Identify which cell holds the provided text, then report its [X, Y] central coordinate. 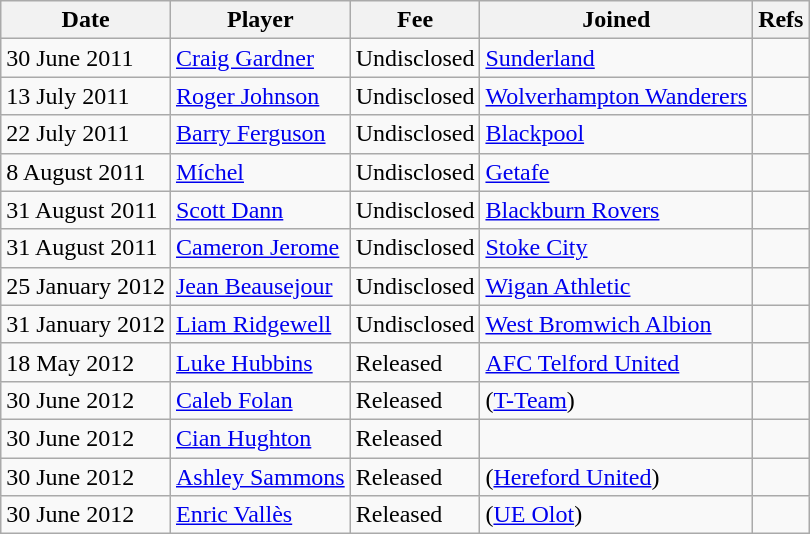
Enric Vallès [260, 515]
22 July 2011 [86, 134]
(UE Olot) [616, 515]
Wigan Athletic [616, 286]
Blackpool [616, 134]
Ashley Sammons [260, 477]
Barry Ferguson [260, 134]
(Hereford United) [616, 477]
Cameron Jerome [260, 248]
Stoke City [616, 248]
18 May 2012 [86, 362]
Wolverhampton Wanderers [616, 96]
13 July 2011 [86, 96]
AFC Telford United [616, 362]
Cian Hughton [260, 438]
Date [86, 20]
Joined [616, 20]
West Bromwich Albion [616, 324]
Scott Dann [260, 210]
Player [260, 20]
Jean Beausejour [260, 286]
Sunderland [616, 58]
31 January 2012 [86, 324]
25 January 2012 [86, 286]
Getafe [616, 172]
8 August 2011 [86, 172]
Roger Johnson [260, 96]
Caleb Folan [260, 400]
Blackburn Rovers [616, 210]
Liam Ridgewell [260, 324]
30 June 2011 [86, 58]
Refs [781, 20]
Craig Gardner [260, 58]
Míchel [260, 172]
Fee [415, 20]
Luke Hubbins [260, 362]
(T-Team) [616, 400]
